Detect which cell encompasses the target text, then output its [x, y] center coordinate. 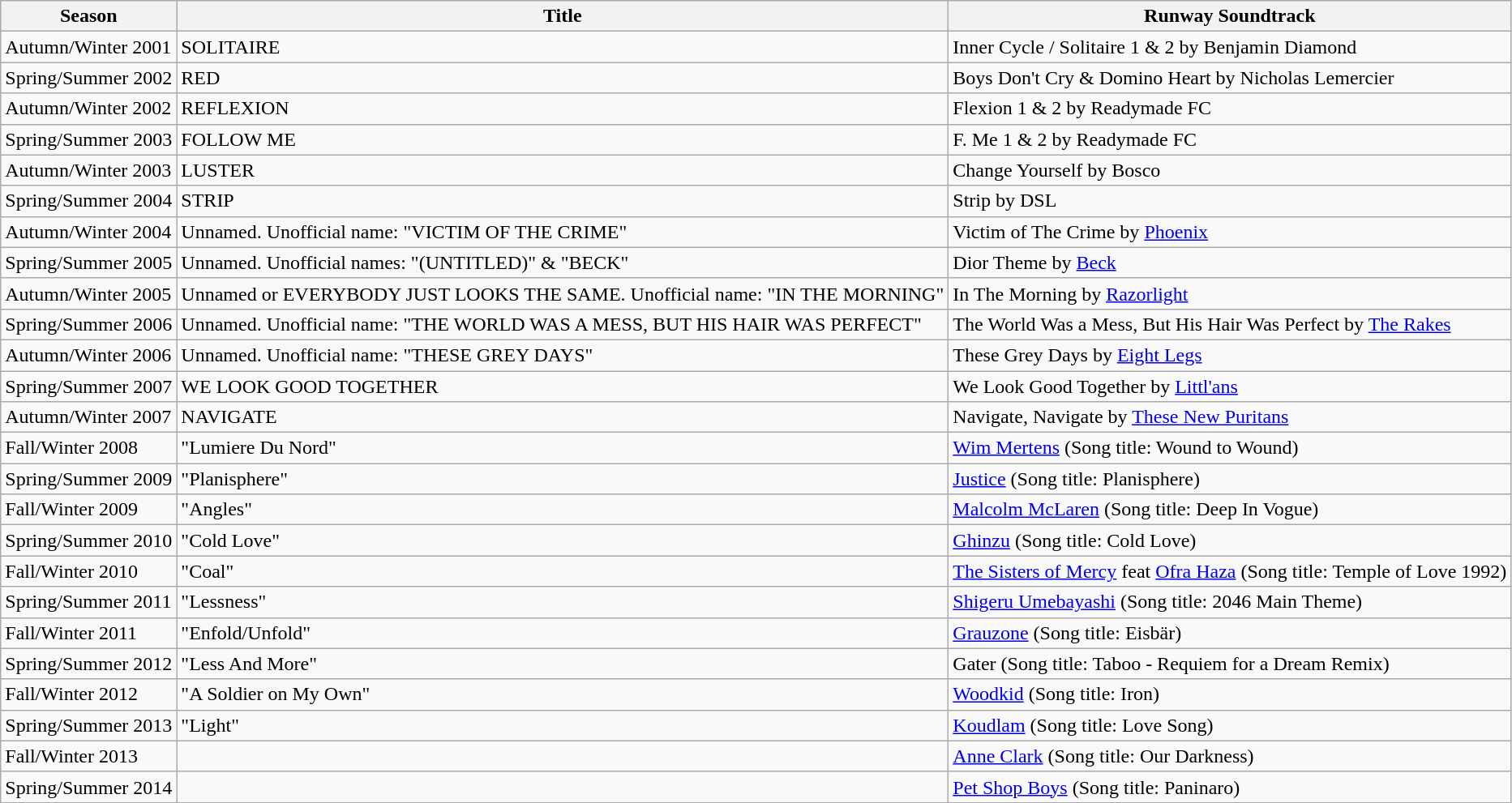
Strip by DSL [1230, 201]
Fall/Winter 2009 [89, 510]
"A Soldier on My Own" [563, 694]
FOLLOW ME [563, 139]
Koudlam (Song title: Love Song) [1230, 725]
RED [563, 78]
STRIP [563, 201]
Season [89, 16]
Autumn/Winter 2006 [89, 355]
Unnamed. Unofficial name: "THESE GREY DAYS" [563, 355]
Fall/Winter 2013 [89, 756]
Title [563, 16]
Spring/Summer 2012 [89, 664]
"Angles" [563, 510]
Autumn/Winter 2007 [89, 417]
Anne Clark (Song title: Our Darkness) [1230, 756]
Unnamed. Unofficial name: "THE WORLD WAS A MESS, BUT HIS HAIR WAS PERFECT" [563, 324]
Spring/Summer 2003 [89, 139]
SOLITAIRE [563, 47]
Autumn/Winter 2005 [89, 293]
Pet Shop Boys (Song title: Paninaro) [1230, 787]
Boys Don't Cry & Domino Heart by Nicholas Lemercier [1230, 78]
Spring/Summer 2005 [89, 263]
In The Morning by Razorlight [1230, 293]
We Look Good Together by Littl'ans [1230, 387]
Shigeru Umebayashi (Song title: 2046 Main Theme) [1230, 602]
Unnamed. Unofficial names: "(UNTITLED)" & "BECK" [563, 263]
Spring/Summer 2014 [89, 787]
Spring/Summer 2009 [89, 479]
WE LOOK GOOD TOGETHER [563, 387]
Unnamed or EVERYBODY JUST LOOKS THE SAME. Unofficial name: "IN THE MORNING" [563, 293]
Fall/Winter 2011 [89, 633]
"Less And More" [563, 664]
Victim of The Crime by Phoenix [1230, 232]
"Lumiere Du Nord" [563, 448]
Justice (Song title: Planisphere) [1230, 479]
"Light" [563, 725]
Grauzone (Song title: Eisbär) [1230, 633]
Spring/Summer 2004 [89, 201]
Runway Soundtrack [1230, 16]
Autumn/Winter 2002 [89, 109]
Fall/Winter 2008 [89, 448]
Spring/Summer 2002 [89, 78]
Unnamed. Unofficial name: "VICTIM OF THE CRIME" [563, 232]
Malcolm McLaren (Song title: Deep In Vogue) [1230, 510]
"Lessness" [563, 602]
Autumn/Winter 2004 [89, 232]
"Planisphere" [563, 479]
"Coal" [563, 571]
Fall/Winter 2010 [89, 571]
NAVIGATE [563, 417]
Autumn/Winter 2003 [89, 170]
Wim Mertens (Song title: Wound to Wound) [1230, 448]
LUSTER [563, 170]
The Sisters of Mercy feat Ofra Haza (Song title: Temple of Love 1992) [1230, 571]
Ghinzu (Song title: Cold Love) [1230, 540]
The World Was a Mess, But His Hair Was Perfect by The Rakes [1230, 324]
Navigate, Navigate by These New Puritans [1230, 417]
"Cold Love" [563, 540]
Change Yourself by Bosco [1230, 170]
Spring/Summer 2007 [89, 387]
"Enfold/Unfold" [563, 633]
Dior Theme by Beck [1230, 263]
Flexion 1 & 2 by Readymade FC [1230, 109]
Spring/Summer 2006 [89, 324]
Fall/Winter 2012 [89, 694]
Woodkid (Song title: Iron) [1230, 694]
Spring/Summer 2011 [89, 602]
These Grey Days by Eight Legs [1230, 355]
Spring/Summer 2010 [89, 540]
Autumn/Winter 2001 [89, 47]
Inner Cycle / Solitaire 1 & 2 by Benjamin Diamond [1230, 47]
REFLEXION [563, 109]
Gater (Song title: Taboo - Requiem for a Dream Remix) [1230, 664]
F. Me 1 & 2 by Readymade FC [1230, 139]
Spring/Summer 2013 [89, 725]
